Return (x, y) of the center of cell containing provided text 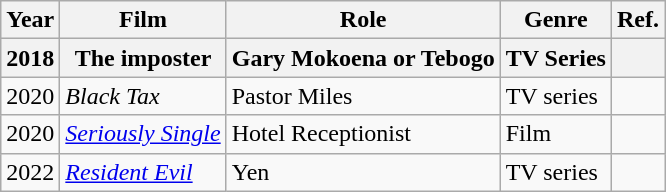
Hotel Receptionist (363, 134)
2022 (30, 172)
Seriously Single (143, 134)
TV Series (556, 58)
Resident Evil (143, 172)
Ref. (638, 20)
Year (30, 20)
2018 (30, 58)
Genre (556, 20)
Yen (363, 172)
The imposter (143, 58)
Black Tax (143, 96)
Gary Mokoena or Tebogo (363, 58)
Pastor Miles (363, 96)
Role (363, 20)
